Capture the cell that displays the provided text and extract its (X, Y) central coordinate. 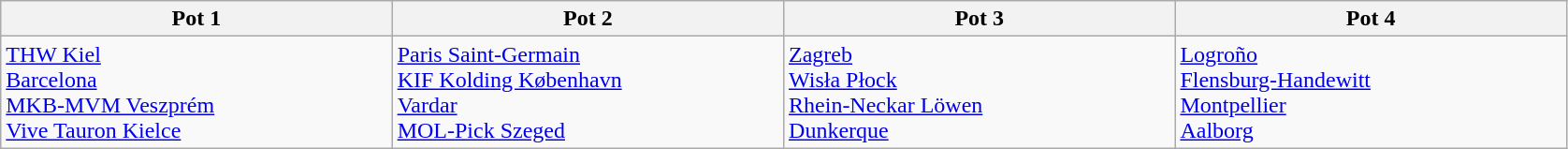
Pot 1 (196, 19)
THW Kiel Barcelona MKB-MVM Veszprém Vive Tauron Kielce (196, 92)
Logroño Flensburg-Handewitt Montpellier Aalborg (1371, 92)
Pot 3 (980, 19)
Pot 2 (588, 19)
Pot 4 (1371, 19)
Zagreb Wisła Płock Rhein-Neckar Löwen Dunkerque (980, 92)
Paris Saint-Germain KIF Kolding København Vardar MOL-Pick Szeged (588, 92)
